Pinpoint the cell where the given text exists, returning its (X, Y) midpoint coordinate. 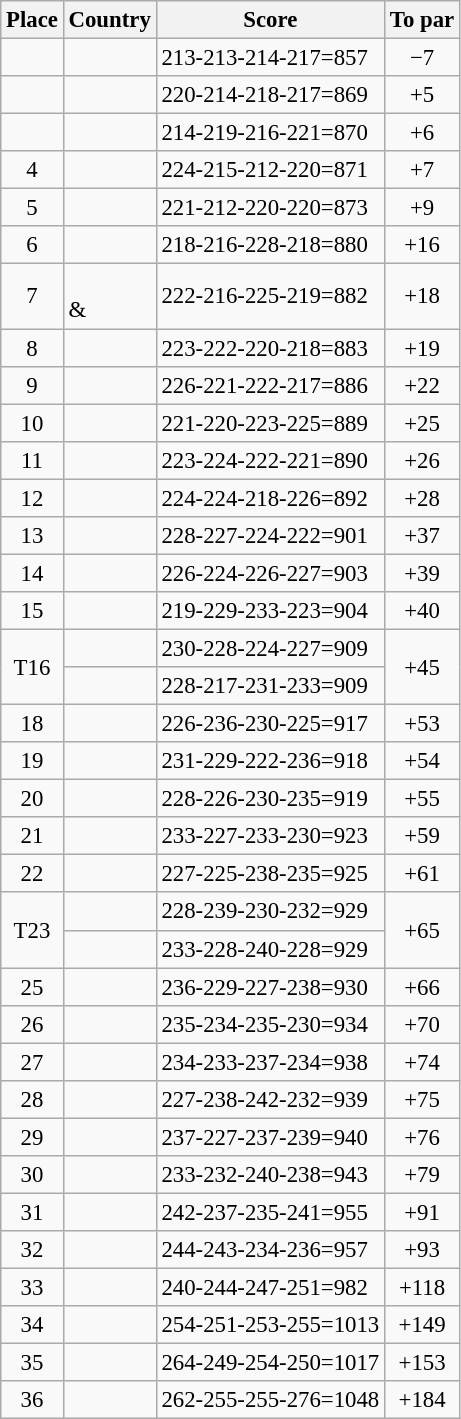
228-217-231-233=909 (270, 686)
33 (32, 1288)
+16 (422, 245)
11 (32, 460)
226-221-222-217=886 (270, 385)
+45 (422, 666)
234-233-237-234=938 (270, 1062)
+5 (422, 95)
& (110, 296)
28 (32, 1100)
214-219-216-221=870 (270, 133)
32 (32, 1250)
+40 (422, 611)
226-236-230-225=917 (270, 724)
+26 (422, 460)
+55 (422, 799)
+118 (422, 1288)
34 (32, 1325)
+6 (422, 133)
6 (32, 245)
218-216-228-218=880 (270, 245)
262-255-255-276=1048 (270, 1400)
242-237-235-241=955 (270, 1212)
219-229-233-223=904 (270, 611)
224-215-212-220=871 (270, 170)
To par (422, 20)
235-234-235-230=934 (270, 1024)
228-239-230-232=929 (270, 912)
233-232-240-238=943 (270, 1175)
+59 (422, 836)
36 (32, 1400)
228-226-230-235=919 (270, 799)
21 (32, 836)
4 (32, 170)
8 (32, 348)
221-212-220-220=873 (270, 208)
+79 (422, 1175)
244-243-234-236=957 (270, 1250)
233-228-240-228=929 (270, 949)
+76 (422, 1137)
+39 (422, 573)
213-213-214-217=857 (270, 58)
+70 (422, 1024)
+93 (422, 1250)
22 (32, 874)
+28 (422, 498)
−7 (422, 58)
228-227-224-222=901 (270, 536)
35 (32, 1363)
+25 (422, 423)
18 (32, 724)
233-227-233-230=923 (270, 836)
+74 (422, 1062)
+75 (422, 1100)
T16 (32, 666)
224-224-218-226=892 (270, 498)
26 (32, 1024)
254-251-253-255=1013 (270, 1325)
+153 (422, 1363)
+22 (422, 385)
+65 (422, 930)
231-229-222-236=918 (270, 761)
237-227-237-239=940 (270, 1137)
5 (32, 208)
9 (32, 385)
221-220-223-225=889 (270, 423)
+184 (422, 1400)
222-216-225-219=882 (270, 296)
+149 (422, 1325)
10 (32, 423)
226-224-226-227=903 (270, 573)
+37 (422, 536)
20 (32, 799)
7 (32, 296)
+91 (422, 1212)
+53 (422, 724)
+61 (422, 874)
223-222-220-218=883 (270, 348)
29 (32, 1137)
+9 (422, 208)
227-238-242-232=939 (270, 1100)
+7 (422, 170)
27 (32, 1062)
12 (32, 498)
19 (32, 761)
Place (32, 20)
31 (32, 1212)
+19 (422, 348)
15 (32, 611)
240-244-247-251=982 (270, 1288)
14 (32, 573)
13 (32, 536)
+18 (422, 296)
+54 (422, 761)
264-249-254-250=1017 (270, 1363)
+66 (422, 987)
Country (110, 20)
227-225-238-235=925 (270, 874)
223-224-222-221=890 (270, 460)
Score (270, 20)
236-229-227-238=930 (270, 987)
30 (32, 1175)
230-228-224-227=909 (270, 648)
T23 (32, 930)
220-214-218-217=869 (270, 95)
25 (32, 987)
